Search for the cell housing the specified text and yield its [X, Y] center coordinate. 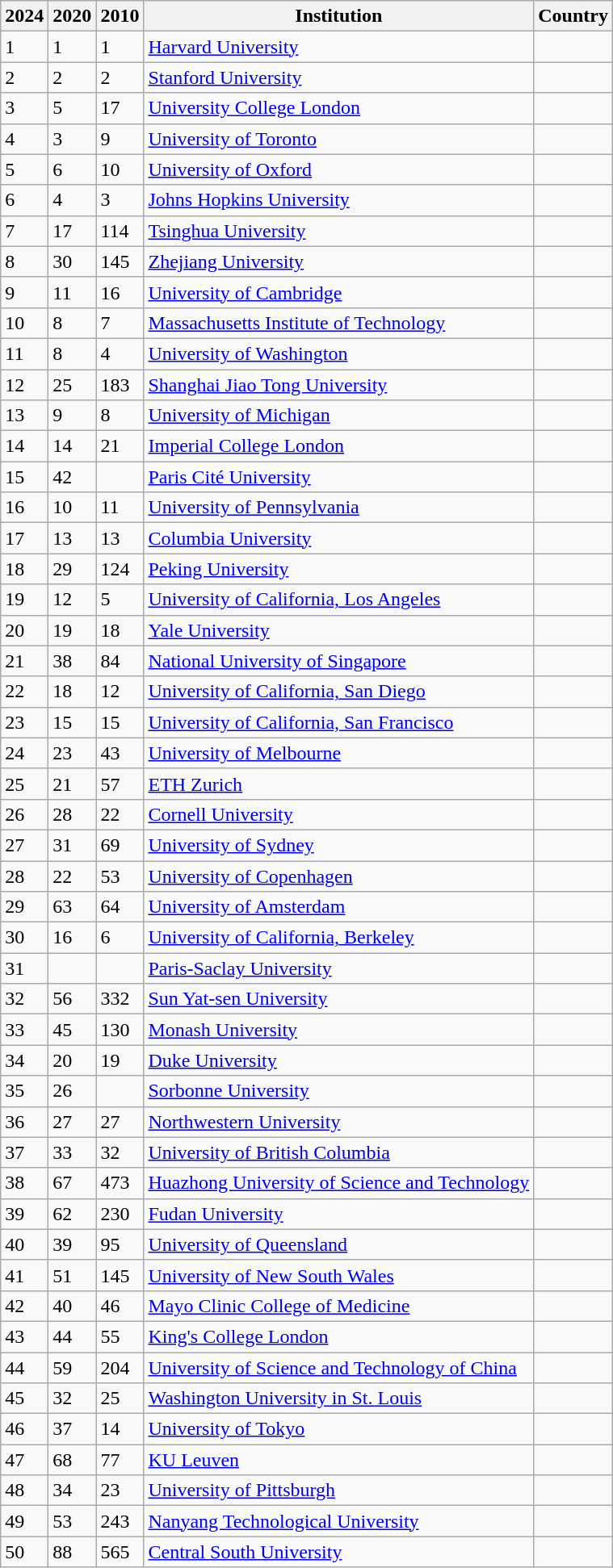
36 [24, 1122]
University of British Columbia [339, 1152]
University of Amsterdam [339, 907]
48 [24, 1491]
University of Pittsburgh [339, 1491]
Massachusetts Institute of Technology [339, 323]
University of Tokyo [339, 1429]
Harvard University [339, 47]
84 [120, 661]
64 [120, 907]
130 [120, 1030]
332 [120, 999]
Northwestern University [339, 1122]
University of California, Berkeley [339, 938]
University of California, Los Angeles [339, 600]
24 [24, 753]
Duke University [339, 1060]
Shanghai Jiao Tong University [339, 385]
49 [24, 1521]
Johns Hopkins University [339, 200]
62 [73, 1214]
University of Cambridge [339, 292]
68 [73, 1460]
2020 [73, 16]
Huazhong University of Science and Technology [339, 1183]
University of Washington [339, 353]
Paris Cité University [339, 477]
95 [120, 1244]
41 [24, 1275]
Washington University in St. Louis [339, 1399]
KU Leuven [339, 1460]
114 [120, 231]
University of Melbourne [339, 753]
56 [73, 999]
Yale University [339, 630]
230 [120, 1214]
Imperial College London [339, 446]
35 [24, 1091]
69 [120, 845]
51 [73, 1275]
University of Michigan [339, 416]
King's College London [339, 1336]
Mayo Clinic College of Medicine [339, 1306]
University College London [339, 108]
Sun Yat-sen University [339, 999]
Stanford University [339, 77]
77 [120, 1460]
67 [73, 1183]
183 [120, 385]
University of Oxford [339, 169]
473 [120, 1183]
124 [120, 569]
55 [120, 1336]
University of Toronto [339, 139]
204 [120, 1368]
Country [573, 16]
88 [73, 1552]
243 [120, 1521]
565 [120, 1552]
University of Pennsylvania [339, 508]
Peking University [339, 569]
Nanyang Technological University [339, 1521]
47 [24, 1460]
National University of Singapore [339, 661]
ETH Zurich [339, 784]
Fudan University [339, 1214]
University of New South Wales [339, 1275]
63 [73, 907]
59 [73, 1368]
2010 [120, 16]
University of Queensland [339, 1244]
57 [120, 784]
Zhejiang University [339, 261]
Sorbonne University [339, 1091]
Central South University [339, 1552]
50 [24, 1552]
Paris-Saclay University [339, 968]
Tsinghua University [339, 231]
University of Sydney [339, 845]
Columbia University [339, 538]
University of Copenhagen [339, 876]
Monash University [339, 1030]
University of California, San Francisco [339, 722]
University of Science and Technology of China [339, 1368]
Institution [339, 16]
Cornell University [339, 814]
University of California, San Diego [339, 692]
2024 [24, 16]
